Return [X, Y] of the center of cell containing provided text 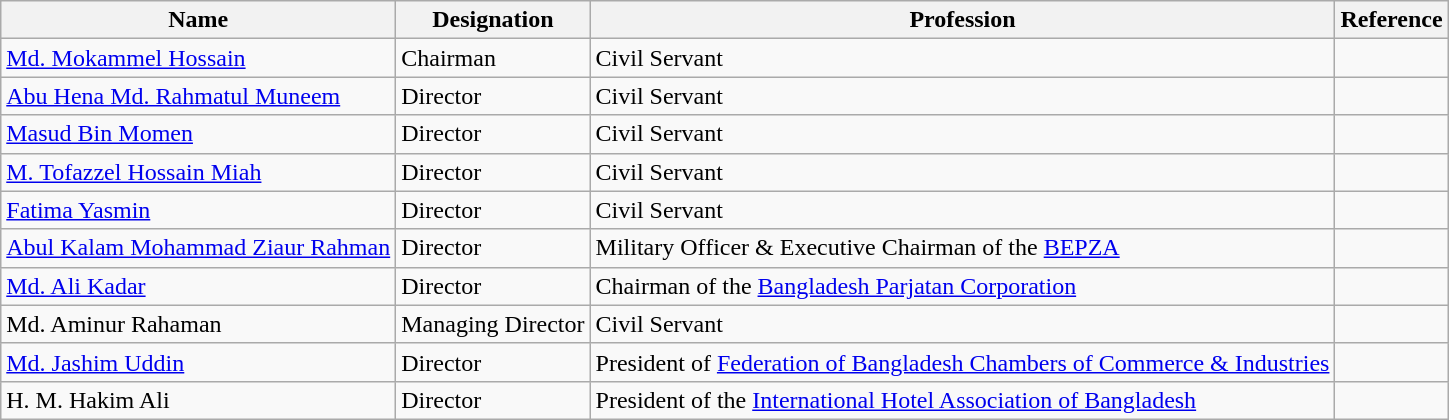
Designation [493, 20]
Abul Kalam Mohammad Ziaur Rahman [198, 248]
Managing Director [493, 324]
Name [198, 20]
Md. Mokammel Hossain [198, 58]
Abu Hena Md. Rahmatul Muneem [198, 96]
Fatima Yasmin [198, 210]
Md. Ali Kadar [198, 286]
President of the International Hotel Association of Bangladesh [962, 400]
H. M. Hakim Ali [198, 400]
Md. Aminur Rahaman [198, 324]
Masud Bin Momen [198, 134]
Profession [962, 20]
Chairman of the Bangladesh Parjatan Corporation [962, 286]
Reference [1392, 20]
Md. Jashim Uddin [198, 362]
Chairman [493, 58]
M. Tofazzel Hossain Miah [198, 172]
Military Officer & Executive Chairman of the BEPZA [962, 248]
President of Federation of Bangladesh Chambers of Commerce & Industries [962, 362]
